Search for the cell housing the specified text and yield its [x, y] center coordinate. 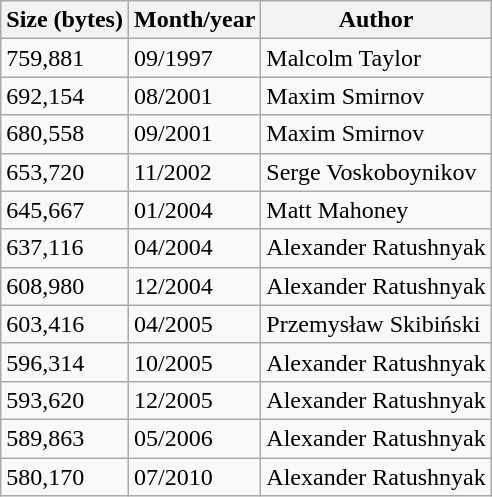
653,720 [65, 172]
680,558 [65, 134]
Month/year [194, 20]
608,980 [65, 286]
09/1997 [194, 58]
593,620 [65, 400]
Serge Voskoboynikov [376, 172]
08/2001 [194, 96]
04/2004 [194, 248]
580,170 [65, 477]
Malcolm Taylor [376, 58]
12/2005 [194, 400]
759,881 [65, 58]
05/2006 [194, 438]
645,667 [65, 210]
Size (bytes) [65, 20]
596,314 [65, 362]
637,116 [65, 248]
Matt Mahoney [376, 210]
10/2005 [194, 362]
01/2004 [194, 210]
589,863 [65, 438]
04/2005 [194, 324]
692,154 [65, 96]
12/2004 [194, 286]
Author [376, 20]
Przemysław Skibiński [376, 324]
09/2001 [194, 134]
11/2002 [194, 172]
603,416 [65, 324]
07/2010 [194, 477]
